Extract the [X, Y] coordinate from the center of the cell holding the provided text.  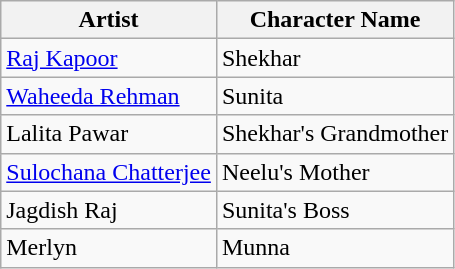
Lalita Pawar [109, 134]
Shekhar's Grandmother [334, 134]
Neelu's Mother [334, 172]
Artist [109, 20]
Sunita [334, 96]
Sunita's Boss [334, 210]
Shekhar [334, 58]
Sulochana Chatterjee [109, 172]
Jagdish Raj [109, 210]
Character Name [334, 20]
Waheeda Rehman [109, 96]
Munna [334, 248]
Merlyn [109, 248]
Raj Kapoor [109, 58]
